Detect which cell encompasses the target text, then output its (X, Y) center coordinate. 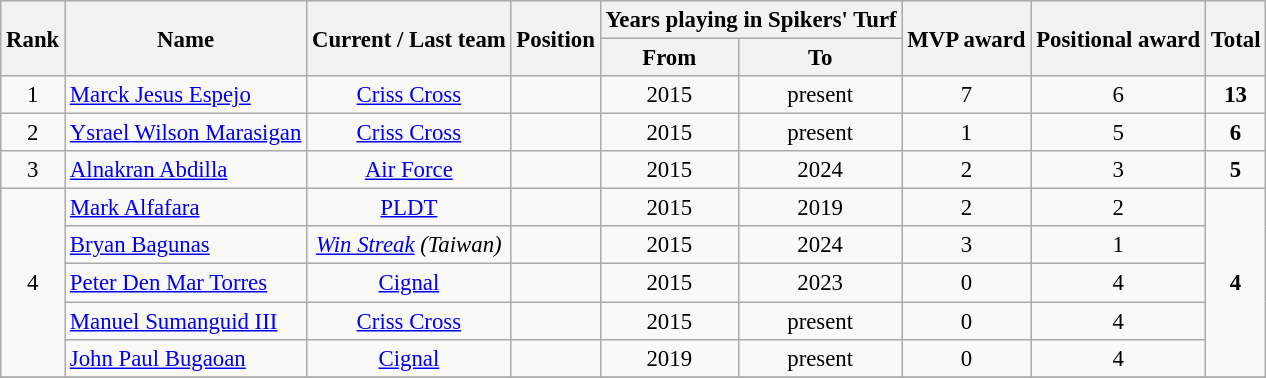
Total (1235, 38)
Marck Jesus Espejo (186, 95)
From (669, 58)
7 (966, 95)
Alnakran Abdilla (186, 170)
To (820, 58)
2023 (820, 283)
13 (1235, 95)
Years playing in Spikers' Turf (751, 20)
Peter Den Mar Torres (186, 283)
John Paul Bugaoan (186, 358)
Air Force (409, 170)
Name (186, 38)
Mark Alfafara (186, 208)
Position (556, 38)
Manuel Sumanguid III (186, 321)
MVP award (966, 38)
Bryan Bagunas (186, 245)
Positional award (1118, 38)
Rank (33, 38)
Current / Last team (409, 38)
Win Streak (Taiwan) (409, 245)
Ysrael Wilson Marasigan (186, 133)
PLDT (409, 208)
